Determine the (X, Y) coordinate at the center of the cell enclosing the given text.  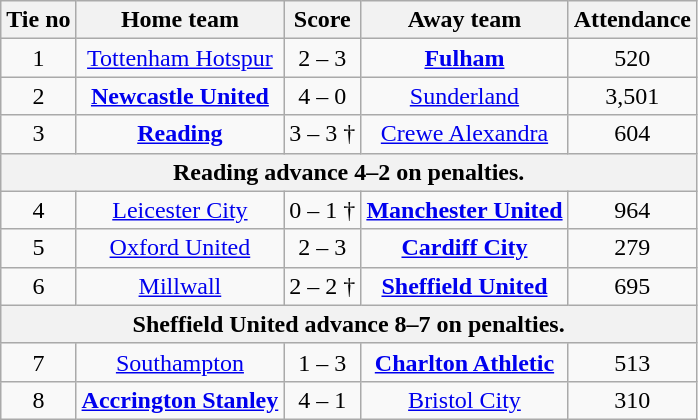
Home team (180, 20)
310 (632, 400)
Cardiff City (464, 248)
Sunderland (464, 96)
Attendance (632, 20)
Away team (464, 20)
3 – 3 † (322, 134)
Bristol City (464, 400)
1 – 3 (322, 362)
3,501 (632, 96)
3 (38, 134)
7 (38, 362)
4 – 1 (322, 400)
0 – 1 † (322, 210)
Fulham (464, 58)
1 (38, 58)
4 (38, 210)
5 (38, 248)
Reading advance 4–2 on penalties. (349, 172)
520 (632, 58)
Leicester City (180, 210)
Oxford United (180, 248)
695 (632, 286)
Charlton Athletic (464, 362)
Southampton (180, 362)
8 (38, 400)
Tottenham Hotspur (180, 58)
Millwall (180, 286)
604 (632, 134)
513 (632, 362)
279 (632, 248)
Reading (180, 134)
Newcastle United (180, 96)
4 – 0 (322, 96)
Score (322, 20)
2 – 2 † (322, 286)
Manchester United (464, 210)
Crewe Alexandra (464, 134)
2 (38, 96)
6 (38, 286)
Tie no (38, 20)
Accrington Stanley (180, 400)
964 (632, 210)
Sheffield United advance 8–7 on penalties. (349, 324)
Sheffield United (464, 286)
